Detect which cell encompasses the target text, then output its (x, y) center coordinate. 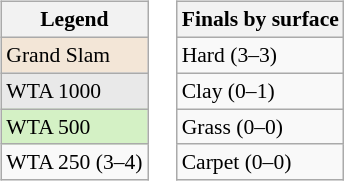
Clay (0–1) (260, 91)
Grass (0–0) (260, 127)
Grand Slam (74, 55)
Carpet (0–0) (260, 162)
Finals by surface (260, 20)
Legend (74, 20)
WTA 250 (3–4) (74, 162)
WTA 1000 (74, 91)
Hard (3–3) (260, 55)
WTA 500 (74, 127)
